Determine the (X, Y) coordinate at the center of the cell enclosing the given text.  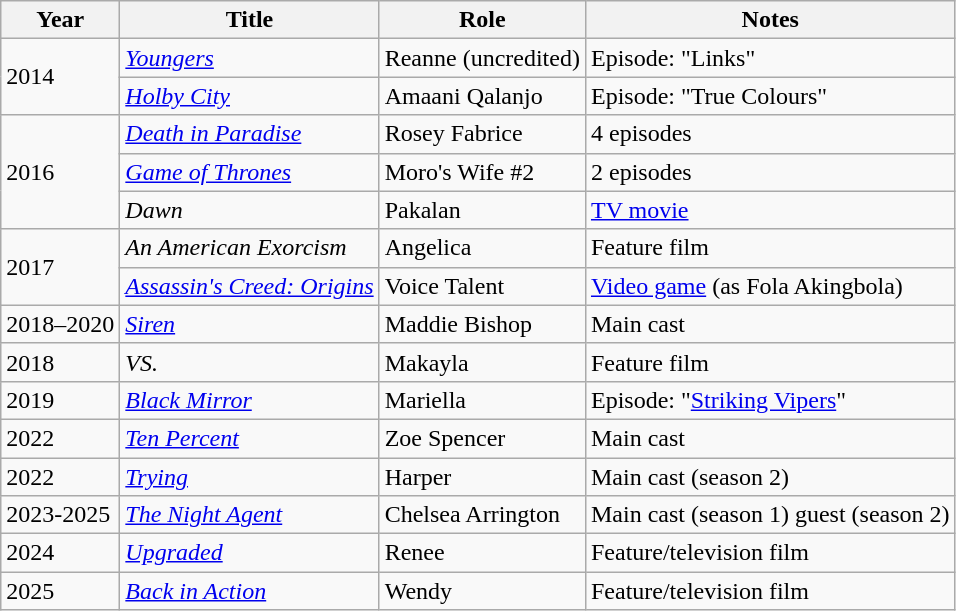
Upgraded (250, 553)
2025 (60, 591)
Role (482, 20)
Video game (as Fola Akingbola) (770, 286)
VS. (250, 362)
Renee (482, 553)
2014 (60, 77)
Notes (770, 20)
Amaani Qalanjo (482, 96)
Siren (250, 324)
Ten Percent (250, 438)
2018–2020 (60, 324)
Trying (250, 477)
Assassin's Creed: Origins (250, 286)
2023-2025 (60, 515)
Year (60, 20)
2 episodes (770, 172)
Episode: "Striking Vipers" (770, 400)
Holby City (250, 96)
Game of Thrones (250, 172)
2024 (60, 553)
Moro's Wife #2 (482, 172)
Chelsea Arrington (482, 515)
4 episodes (770, 134)
Black Mirror (250, 400)
Main cast (season 2) (770, 477)
Episode: "Links" (770, 58)
Wendy (482, 591)
Reanne (uncredited) (482, 58)
Youngers (250, 58)
Pakalan (482, 210)
2017 (60, 267)
Rosey Fabrice (482, 134)
Main cast (season 1) guest (season 2) (770, 515)
The Night Agent (250, 515)
Harper (482, 477)
Title (250, 20)
An American Exorcism (250, 248)
Mariella (482, 400)
Voice Talent (482, 286)
TV movie (770, 210)
Maddie Bishop (482, 324)
Makayla (482, 362)
Death in Paradise (250, 134)
Episode: "True Colours" (770, 96)
2018 (60, 362)
2016 (60, 172)
Back in Action (250, 591)
2019 (60, 400)
Angelica (482, 248)
Dawn (250, 210)
Zoe Spencer (482, 438)
